Identify which cell holds the provided text, then report its (x, y) central coordinate. 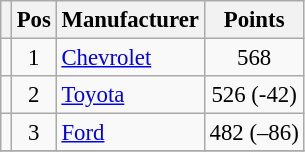
2 (34, 95)
Toyota (130, 95)
Pos (34, 20)
526 (-42) (254, 95)
Manufacturer (130, 20)
482 (–86) (254, 133)
Chevrolet (130, 58)
568 (254, 58)
Ford (130, 133)
3 (34, 133)
Points (254, 20)
1 (34, 58)
